Return the (x, y) coordinate for the center point of the cell that contains the specified text.  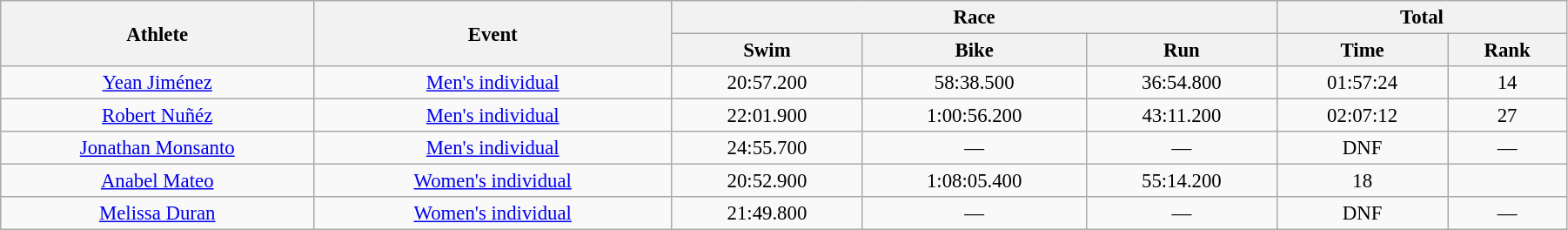
Run (1182, 51)
21:49.800 (767, 213)
55:14.200 (1182, 181)
Jonathan Monsanto (157, 148)
22:01.900 (767, 116)
02:07:12 (1363, 116)
20:52.900 (767, 181)
Athlete (157, 33)
Total (1422, 17)
24:55.700 (767, 148)
18 (1363, 181)
Swim (767, 51)
Robert Nuñéz (157, 116)
Rank (1507, 51)
36:54.800 (1182, 83)
Melissa Duran (157, 213)
43:11.200 (1182, 116)
Bike (975, 51)
Race (975, 17)
27 (1507, 116)
1:08:05.400 (975, 181)
1:00:56.200 (975, 116)
Yean Jiménez (157, 83)
14 (1507, 83)
Time (1363, 51)
Event (493, 33)
01:57:24 (1363, 83)
58:38.500 (975, 83)
20:57.200 (767, 83)
Anabel Mateo (157, 181)
